Return (X, Y) of the center of cell containing provided text 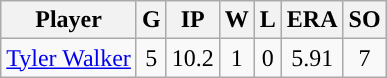
5.91 (312, 58)
Tyler Walker (69, 58)
L (268, 20)
10.2 (192, 58)
1 (236, 58)
W (236, 20)
ERA (312, 20)
G (151, 20)
SO (364, 20)
5 (151, 58)
Player (69, 20)
7 (364, 58)
IP (192, 20)
0 (268, 58)
